Provide the [x, y] coordinate of the cell's center where the given text is located.  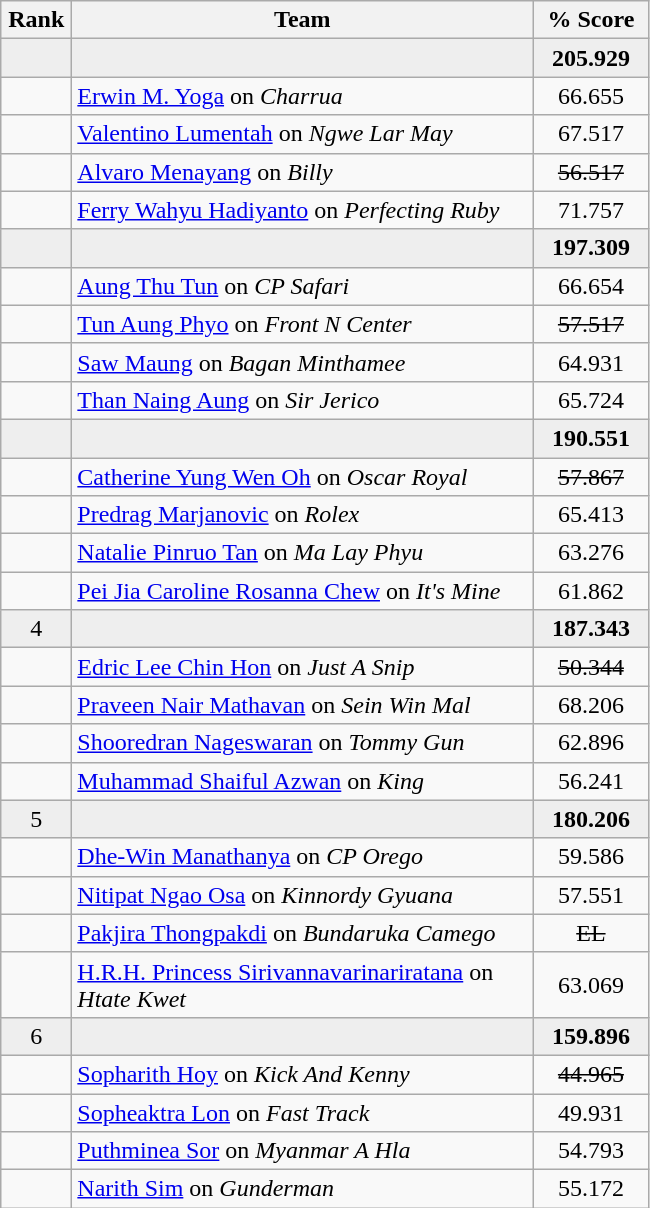
63.276 [591, 553]
Saw Maung on Bagan Minthamee [302, 362]
59.586 [591, 857]
205.929 [591, 58]
55.172 [591, 1189]
Tun Aung Phyo on Front N Center [302, 324]
159.896 [591, 1036]
Shooredran Nageswaran on Tommy Gun [302, 743]
Edric Lee Chin Hon on Just A Snip [302, 667]
H.R.H. Princess Sirivannavarinariratana on Htate Kwet [302, 984]
66.654 [591, 286]
57.867 [591, 477]
44.965 [591, 1074]
56.517 [591, 172]
65.724 [591, 400]
Dhe-Win Manathanya on CP Orego [302, 857]
Sopheaktra Lon on Fast Track [302, 1113]
Praveen Nair Mathavan on Sein Win Mal [302, 705]
Valentino Lumentah on Ngwe Lar May [302, 134]
54.793 [591, 1151]
64.931 [591, 362]
68.206 [591, 705]
Puthminea Sor on Myanmar A Hla [302, 1151]
EL [591, 933]
65.413 [591, 515]
Pei Jia Caroline Rosanna Chew on It's Mine [302, 591]
Erwin M. Yoga on Charrua [302, 96]
4 [36, 629]
62.896 [591, 743]
61.862 [591, 591]
Nitipat Ngao Osa on Kinnordy Gyuana [302, 895]
190.551 [591, 438]
71.757 [591, 210]
% Score [591, 20]
57.551 [591, 895]
Rank [36, 20]
Muhammad Shaiful Azwan on King [302, 781]
Predrag Marjanovic on Rolex [302, 515]
67.517 [591, 134]
Catherine Yung Wen Oh on Oscar Royal [302, 477]
49.931 [591, 1113]
197.309 [591, 248]
57.517 [591, 324]
6 [36, 1036]
66.655 [591, 96]
Natalie Pinruo Tan on Ma Lay Phyu [302, 553]
5 [36, 819]
Alvaro Menayang on Billy [302, 172]
Aung Thu Tun on CP Safari [302, 286]
Than Naing Aung on Sir Jerico [302, 400]
Sopharith Hoy on Kick And Kenny [302, 1074]
Ferry Wahyu Hadiyanto on Perfecting Ruby [302, 210]
56.241 [591, 781]
Pakjira Thongpakdi on Bundaruka Camego [302, 933]
63.069 [591, 984]
50.344 [591, 667]
180.206 [591, 819]
187.343 [591, 629]
Team [302, 20]
Narith Sim on Gunderman [302, 1189]
